Identify which cell holds the provided text, then report its [X, Y] central coordinate. 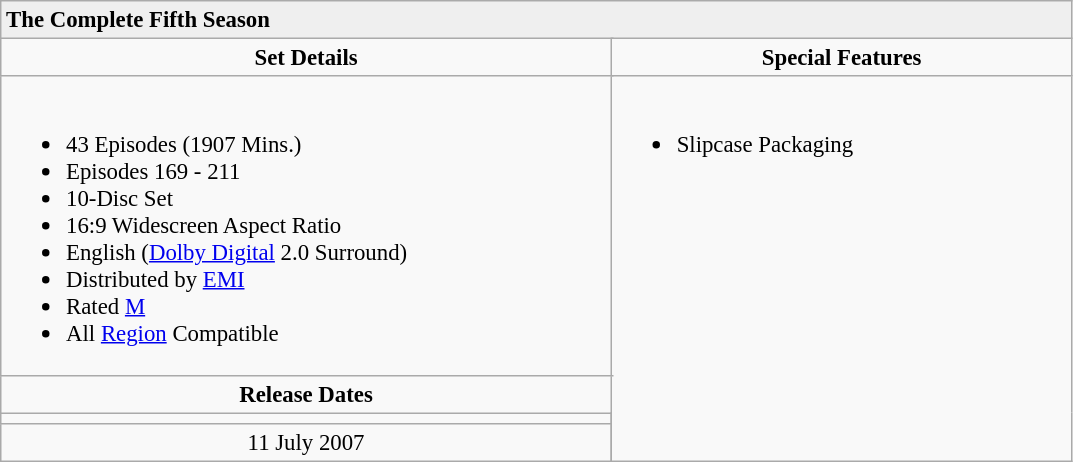
The Complete Fifth Season [536, 20]
Special Features [842, 58]
11 July 2007 [306, 442]
Set Details [306, 58]
Slipcase Packaging [842, 268]
Release Dates [306, 394]
